Capture the cell that displays the provided text and extract its [x, y] central coordinate. 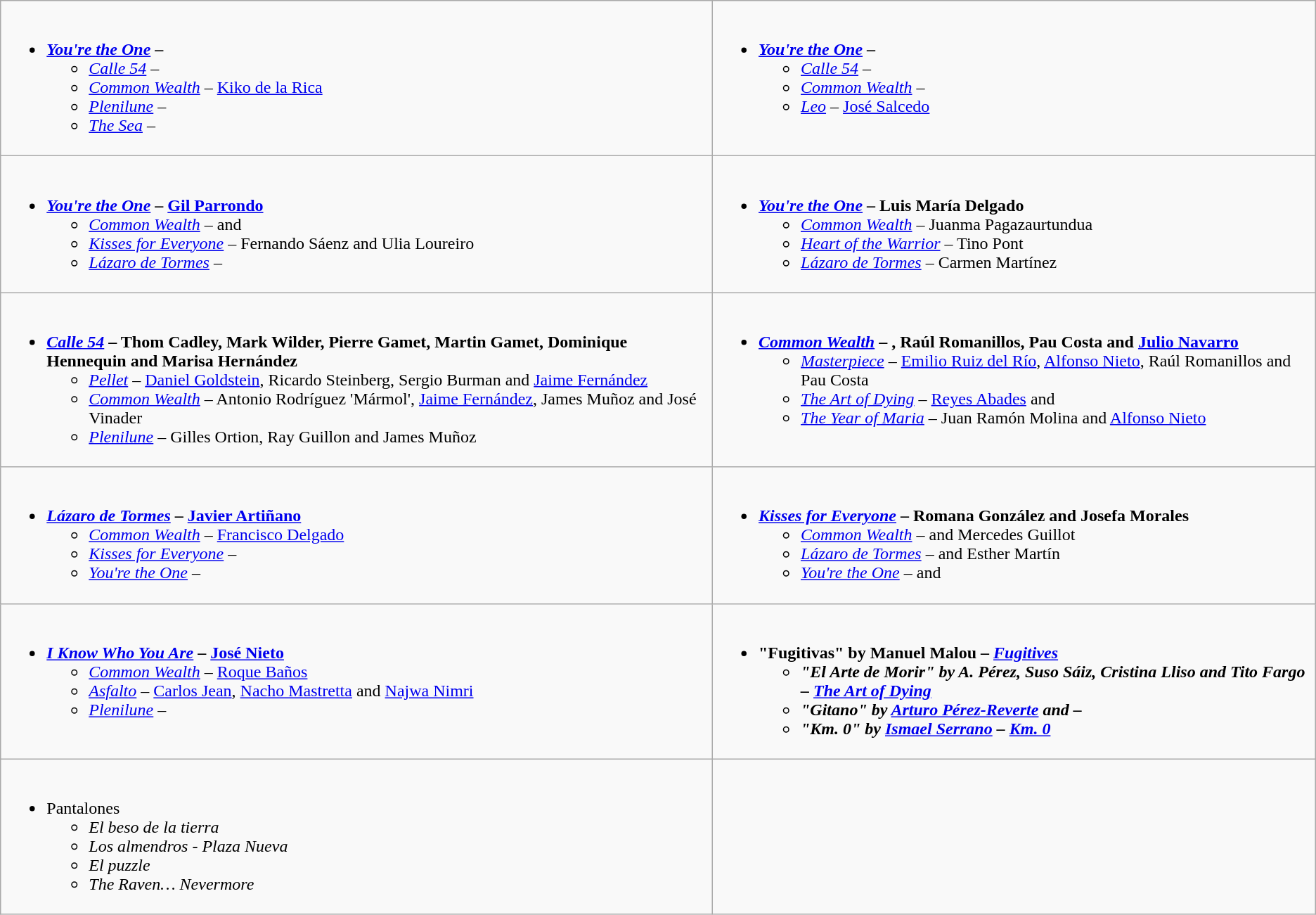
You're the One – Gil ParrondoCommon Wealth – and Kisses for Everyone – Fernando Sáenz and Ulia LoureiroLázaro de Tormes – [357, 224]
You're the One – Calle 54 – Common Wealth – Kiko de la RicaPlenilune – The Sea – [357, 79]
You're the One – Calle 54 – Common Wealth – Leo – José Salcedo [1014, 79]
Kisses for Everyone – Romana González and Josefa MoralesCommon Wealth – and Mercedes GuillotLázaro de Tormes – and Esther MartínYou're the One – and [1014, 535]
I Know Who You Are – José NietoCommon Wealth – Roque BañosAsfalto – Carlos Jean, Nacho Mastretta and Najwa NimriPlenilune – [357, 681]
Lázaro de Tormes – Javier ArtiñanoCommon Wealth – Francisco DelgadoKisses for Everyone – You're the One – [357, 535]
You're the One – Luis María DelgadoCommon Wealth – Juanma PagazaurtunduaHeart of the Warrior – Tino PontLázaro de Tormes – Carmen Martínez [1014, 224]
PantalonesEl beso de la tierraLos almendros - Plaza NuevaEl puzzleThe Raven… Nevermore [357, 837]
